Find where the given text appears and provide that cell's center as (x, y) coordinate. 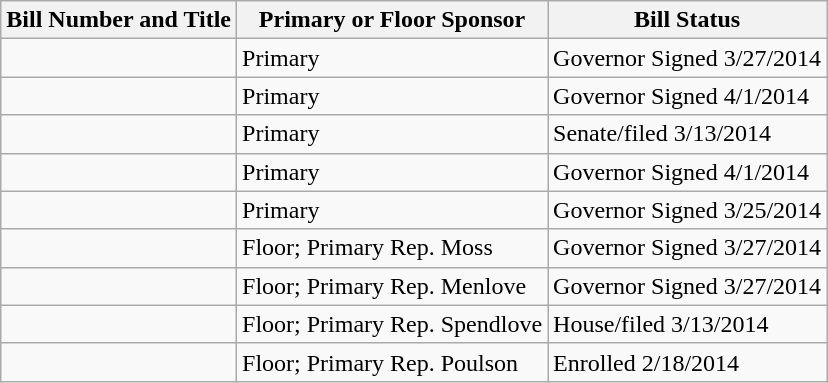
Bill Number and Title (119, 20)
Bill Status (688, 20)
Floor; Primary Rep. Moss (392, 248)
Enrolled 2/18/2014 (688, 362)
Primary or Floor Sponsor (392, 20)
Senate/filed 3/13/2014 (688, 134)
Floor; Primary Rep. Spendlove (392, 324)
Floor; Primary Rep. Poulson (392, 362)
Governor Signed 3/25/2014 (688, 210)
Floor; Primary Rep. Menlove (392, 286)
House/filed 3/13/2014 (688, 324)
